From the cell containing the given text, extract its center point as [x, y] coordinate. 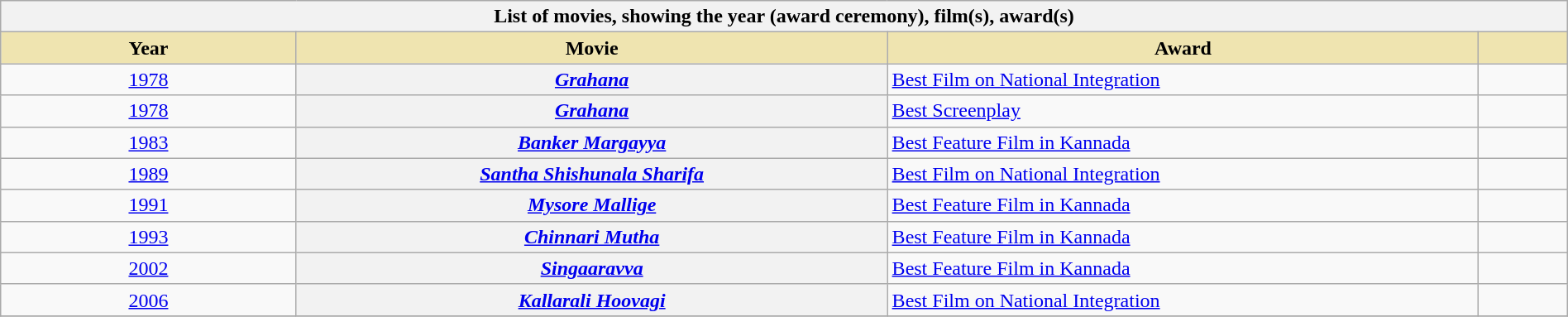
2006 [149, 300]
Singaaravva [592, 268]
Movie [592, 48]
List of movies, showing the year (award ceremony), film(s), award(s) [784, 17]
Award [1183, 48]
1983 [149, 142]
Best Screenplay [1183, 111]
1991 [149, 205]
Santha Shishunala Sharifa [592, 174]
1993 [149, 237]
Year [149, 48]
Kallarali Hoovagi [592, 300]
Chinnari Mutha [592, 237]
1989 [149, 174]
2002 [149, 268]
Mysore Mallige [592, 205]
Banker Margayya [592, 142]
